Provide the [x, y] coordinate of the cell's center where the given text is located.  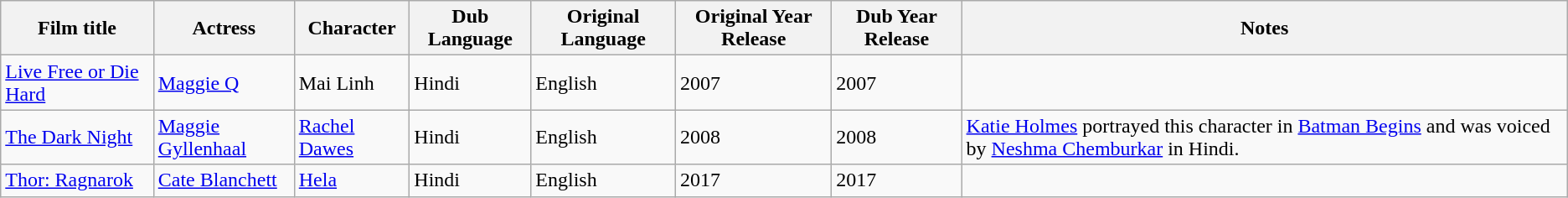
Cate Blanchett [224, 180]
Katie Holmes portrayed this character in Batman Begins and was voiced by Neshma Chemburkar in Hindi. [1265, 138]
Maggie Q [224, 82]
Rachel Dawes [352, 138]
Mai Linh [352, 82]
Notes [1265, 29]
Character [352, 29]
Thor: Ragnarok [77, 180]
Original Language [603, 29]
The Dark Night [77, 138]
Live Free or Die Hard [77, 82]
Original Year Release [754, 29]
Dub Language [471, 29]
Actress [224, 29]
Hela [352, 180]
Dub Year Release [896, 29]
Maggie Gyllenhaal [224, 138]
Film title [77, 29]
